Detect which cell encompasses the target text, then output its [X, Y] center coordinate. 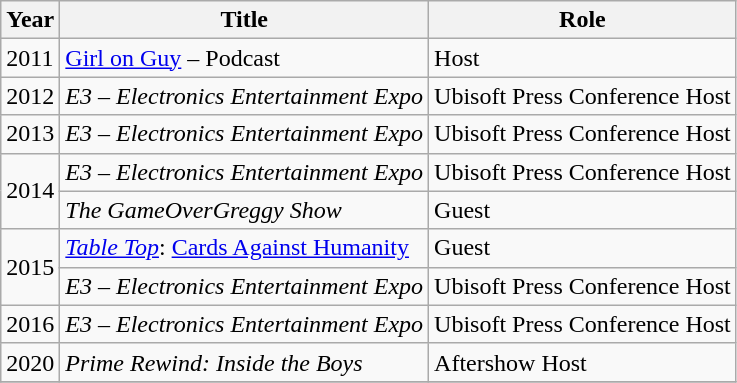
Prime Rewind: Inside the Boys [244, 362]
2014 [30, 191]
Girl on Guy – Podcast [244, 58]
2015 [30, 267]
2012 [30, 96]
Aftershow Host [583, 362]
Host [583, 58]
2020 [30, 362]
The GameOverGreggy Show [244, 210]
2013 [30, 134]
2016 [30, 324]
Role [583, 20]
Year [30, 20]
Title [244, 20]
2011 [30, 58]
Table Top: Cards Against Humanity [244, 248]
